Capture the cell that displays the provided text and extract its (X, Y) central coordinate. 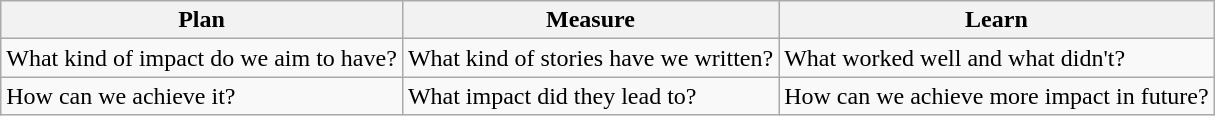
Learn (997, 20)
What kind of impact do we aim to have? (202, 58)
How can we achieve more impact in future? (997, 96)
What kind of stories have we written? (590, 58)
Plan (202, 20)
How can we achieve it? (202, 96)
Measure (590, 20)
What impact did they lead to? (590, 96)
What worked well and what didn't? (997, 58)
